Return [X, Y] of the center of cell containing provided text 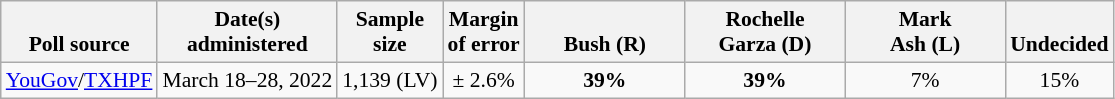
15% [1059, 80]
Bush (R) [605, 32]
± 2.6% [484, 80]
RochelleGarza (D) [765, 32]
Date(s)administered [247, 32]
Undecided [1059, 32]
Samplesize [390, 32]
March 18–28, 2022 [247, 80]
YouGov/TXHPF [80, 80]
Poll source [80, 32]
1,139 (LV) [390, 80]
7% [925, 80]
MarkAsh (L) [925, 32]
Marginof error [484, 32]
